Search for the cell housing the specified text and yield its [X, Y] center coordinate. 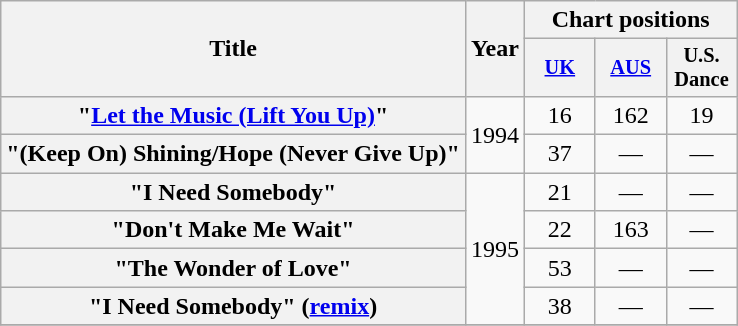
163 [630, 230]
16 [560, 115]
162 [630, 115]
UK [560, 68]
"The Wonder of Love" [234, 268]
1994 [494, 134]
1995 [494, 249]
19 [702, 115]
21 [560, 192]
53 [560, 268]
37 [560, 154]
Title [234, 49]
38 [560, 306]
"I Need Somebody" (remix) [234, 306]
22 [560, 230]
Year [494, 49]
"Let the Music (Lift You Up)" [234, 115]
"I Need Somebody" [234, 192]
"Don't Make Me Wait" [234, 230]
AUS [630, 68]
Chart positions [630, 20]
U.S. Dance [702, 68]
"(Keep On) Shining/Hope (Never Give Up)" [234, 154]
